Locate the cell with the specified text and output its [x, y] center coordinate. 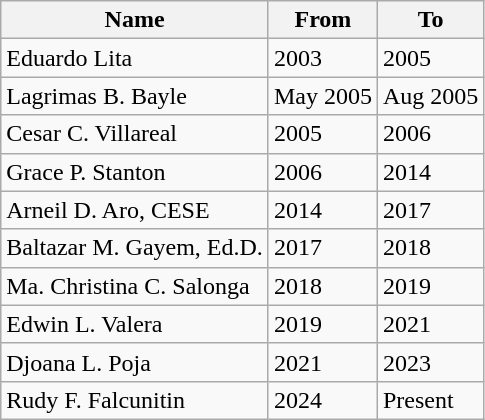
Rudy F. Falcunitin [135, 400]
2003 [322, 58]
Lagrimas B. Bayle [135, 96]
Aug 2005 [430, 96]
From [322, 20]
Ma. Christina C. Salonga [135, 286]
Name [135, 20]
Baltazar M. Gayem, Ed.D. [135, 248]
Eduardo Lita [135, 58]
2024 [322, 400]
Present [430, 400]
Arneil D. Aro, CESE [135, 210]
Djoana L. Poja [135, 362]
Grace P. Stanton [135, 172]
May 2005 [322, 96]
To [430, 20]
2023 [430, 362]
Edwin L. Valera [135, 324]
Cesar C. Villareal [135, 134]
